Return the (X, Y) coordinate for the center point of the cell that contains the specified text.  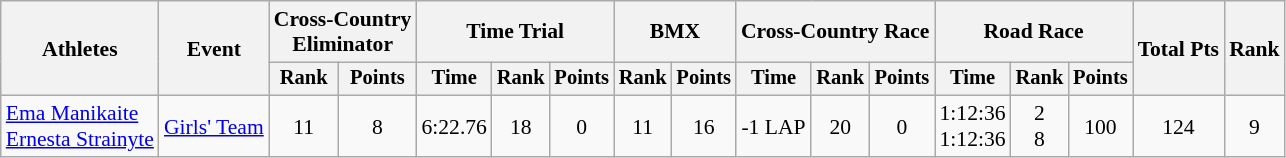
124 (1179, 126)
Ema ManikaiteErnesta Strainyte (80, 126)
100 (1100, 126)
6:22.76 (454, 126)
1:12:361:12:36 (972, 126)
Cross-Country Race (836, 32)
9 (1254, 126)
Girls' Team (214, 126)
Road Race (1033, 32)
28 (1040, 126)
Time Trial (514, 32)
Event (214, 48)
8 (377, 126)
20 (840, 126)
-1 LAP (774, 126)
Cross-CountryEliminator (343, 32)
18 (521, 126)
Total Pts (1179, 48)
16 (704, 126)
BMX (675, 32)
Athletes (80, 48)
